Pinpoint the cell where the given text exists, returning its (X, Y) midpoint coordinate. 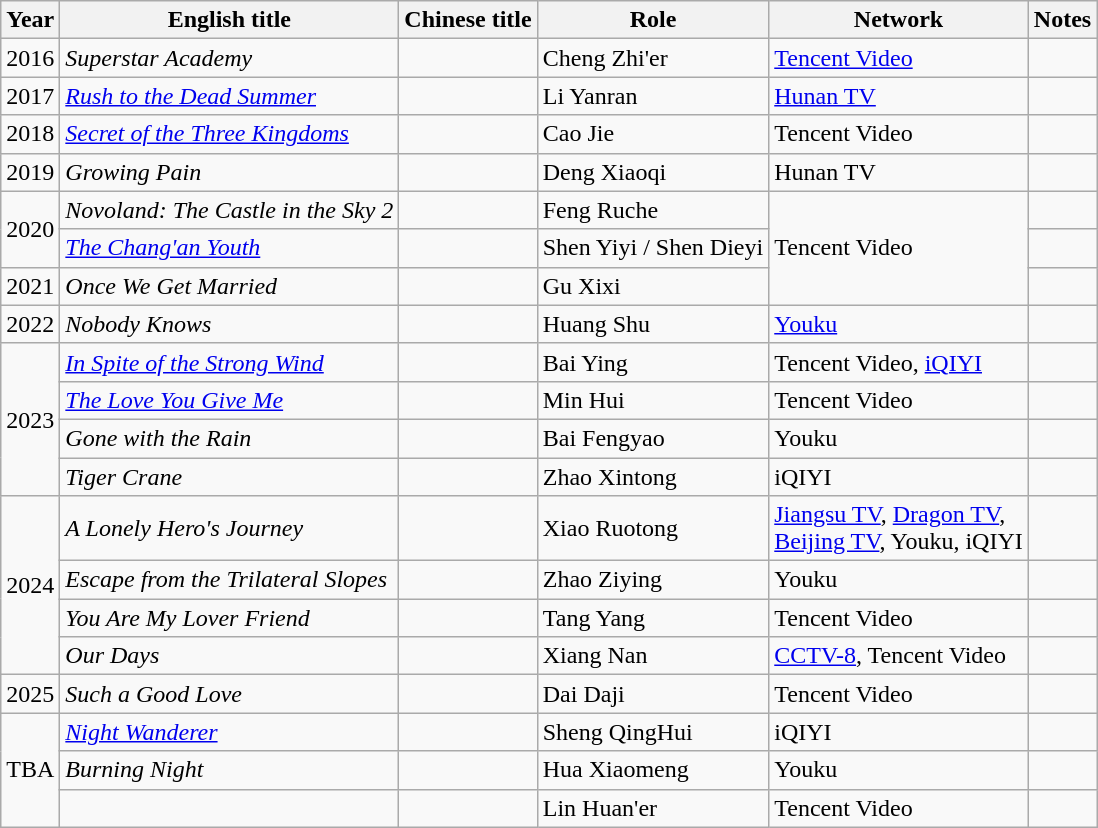
Bai Ying (653, 362)
Gu Xixi (653, 286)
Bai Fengyao (653, 438)
Novoland: The Castle in the Sky 2 (230, 210)
2020 (30, 229)
Nobody Knows (230, 324)
Year (30, 20)
In Spite of the Strong Wind (230, 362)
2018 (30, 134)
Zhao Ziying (653, 580)
2017 (30, 96)
Notes (1062, 20)
Xiao Ruotong (653, 528)
Dai Daji (653, 694)
Huang Shu (653, 324)
Night Wanderer (230, 732)
The Chang'an Youth (230, 248)
Jiangsu TV, Dragon TV, Beijing TV, Youku, iQIYI (899, 528)
Cao Jie (653, 134)
Deng Xiaoqi (653, 172)
Tang Yang (653, 618)
Chinese title (468, 20)
You Are My Lover Friend (230, 618)
2019 (30, 172)
2025 (30, 694)
Our Days (230, 656)
2021 (30, 286)
Role (653, 20)
Min Hui (653, 400)
The Love You Give Me (230, 400)
Escape from the Trilateral Slopes (230, 580)
Feng Ruche (653, 210)
Network (899, 20)
2022 (30, 324)
Tencent Video, iQIYI (899, 362)
Once We Get Married (230, 286)
Burning Night (230, 770)
Rush to the Dead Summer (230, 96)
Xiang Nan (653, 656)
Li Yanran (653, 96)
2024 (30, 586)
TBA (30, 770)
Cheng Zhi'er (653, 58)
Superstar Academy (230, 58)
Zhao Xintong (653, 477)
2016 (30, 58)
English title (230, 20)
Hua Xiaomeng (653, 770)
CCTV-8, Tencent Video (899, 656)
Such a Good Love (230, 694)
Secret of the Three Kingdoms (230, 134)
Lin Huan'er (653, 808)
Shen Yiyi / Shen Dieyi (653, 248)
Growing Pain (230, 172)
2023 (30, 419)
A Lonely Hero's Journey (230, 528)
Gone with the Rain (230, 438)
Sheng QingHui (653, 732)
Tiger Crane (230, 477)
